Scan for the cell matching the given text and deliver its (x, y) coordinate at center. 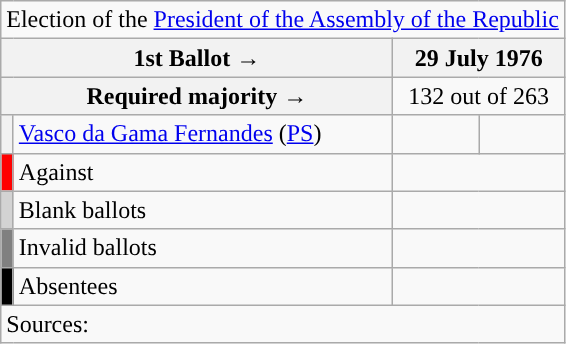
Vasco da Gama Fernandes (PS) (203, 134)
Against (203, 172)
Election of the President of the Assembly of the Republic (283, 20)
Required majority → (197, 96)
Absentees (203, 286)
Invalid ballots (203, 248)
Sources: (283, 324)
29 July 1976 (478, 58)
1st Ballot → (197, 58)
132 out of 263 (478, 96)
Blank ballots (203, 210)
